Pinpoint the cell where the given text exists, returning its [x, y] midpoint coordinate. 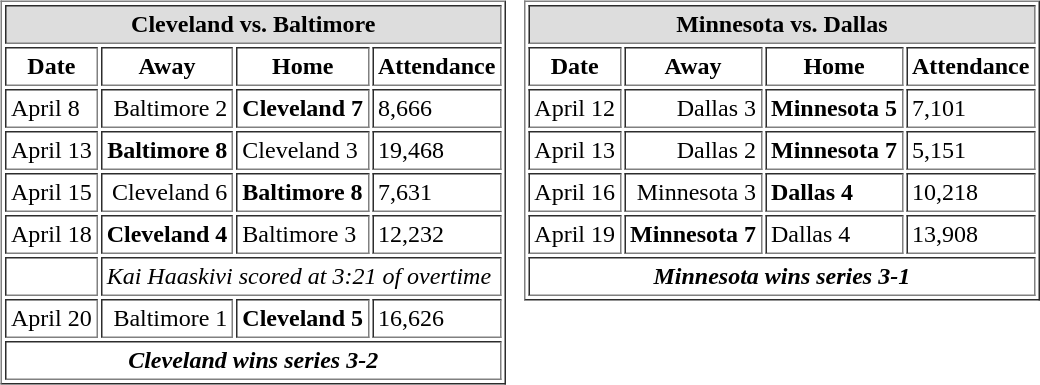
Cleveland vs. Baltimore [253, 24]
Cleveland 6 [168, 192]
Baltimore 1 [168, 318]
8,666 [436, 108]
13,908 [970, 234]
Minnesota wins series 3-1 [782, 276]
Cleveland 4 [168, 234]
April 8 [52, 108]
7,101 [970, 108]
7,631 [436, 192]
5,151 [970, 150]
April 19 [574, 234]
19,468 [436, 150]
April 12 [574, 108]
12,232 [436, 234]
Dallas 3 [693, 108]
April 18 [52, 234]
Baltimore 2 [168, 108]
16,626 [436, 318]
Minnesota vs. Dallas [782, 24]
Minnesota 5 [834, 108]
Baltimore 3 [302, 234]
Cleveland 5 [302, 318]
Cleveland 3 [302, 150]
April 16 [574, 192]
10,218 [970, 192]
Cleveland 7 [302, 108]
Kai Haaskivi scored at 3:21 of overtime [302, 276]
Cleveland wins series 3-2 [253, 360]
April 20 [52, 318]
Minnesota 3 [693, 192]
Dallas 2 [693, 150]
April 15 [52, 192]
